Capture the cell that displays the provided text and extract its (x, y) central coordinate. 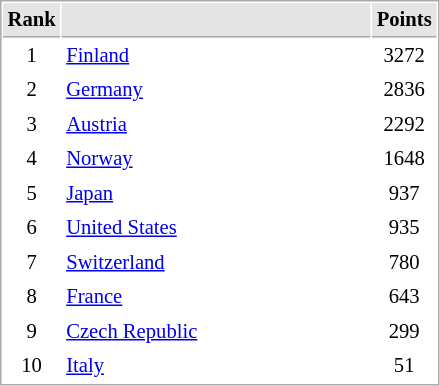
Japan (216, 194)
Czech Republic (216, 332)
8 (32, 296)
1648 (404, 158)
1 (32, 56)
780 (404, 262)
6 (32, 228)
937 (404, 194)
France (216, 296)
643 (404, 296)
2292 (404, 124)
2836 (404, 90)
9 (32, 332)
4 (32, 158)
935 (404, 228)
Germany (216, 90)
Norway (216, 158)
Italy (216, 366)
5 (32, 194)
Rank (32, 20)
3272 (404, 56)
Austria (216, 124)
Switzerland (216, 262)
51 (404, 366)
Finland (216, 56)
2 (32, 90)
Points (404, 20)
7 (32, 262)
United States (216, 228)
299 (404, 332)
3 (32, 124)
10 (32, 366)
